Identify which cell holds the provided text, then report its (x, y) central coordinate. 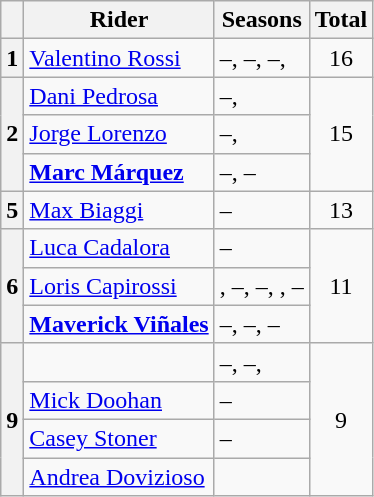
–, –, (262, 362)
Rider (119, 20)
Total (341, 20)
Jorge Lorenzo (119, 134)
1 (12, 58)
Luca Cadalora (119, 248)
2 (12, 134)
13 (341, 210)
Mick Doohan (119, 400)
–, –, –, (262, 58)
16 (341, 58)
Casey Stoner (119, 438)
6 (12, 286)
Valentino Rossi (119, 58)
Max Biaggi (119, 210)
–, – (262, 172)
15 (341, 134)
Dani Pedrosa (119, 96)
Marc Márquez (119, 172)
Maverick Viñales (119, 324)
11 (341, 286)
5 (12, 210)
–, –, – (262, 324)
, –, –, , – (262, 286)
Loris Capirossi (119, 286)
Andrea Dovizioso (119, 477)
Seasons (262, 20)
